Return (X, Y) of the center of cell containing provided text 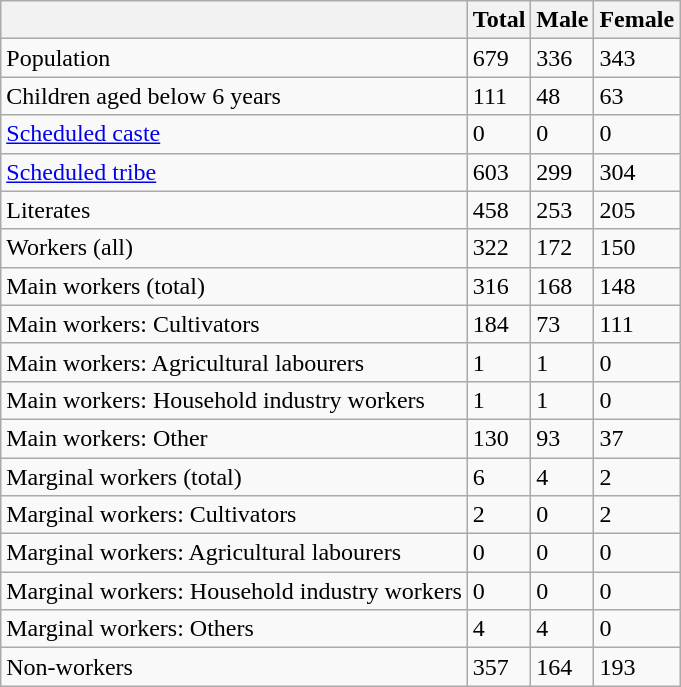
193 (637, 667)
336 (562, 58)
322 (499, 248)
253 (562, 210)
Male (562, 20)
Main workers: Other (234, 438)
Marginal workers: Others (234, 629)
150 (637, 248)
Marginal workers: Agricultural labourers (234, 553)
Marginal workers (total) (234, 477)
Main workers (total) (234, 286)
168 (562, 286)
Children aged below 6 years (234, 96)
Marginal workers: Cultivators (234, 515)
Main workers: Agricultural labourers (234, 362)
184 (499, 324)
Non-workers (234, 667)
603 (499, 172)
Marginal workers: Household industry workers (234, 591)
Total (499, 20)
Female (637, 20)
Scheduled caste (234, 134)
357 (499, 667)
Workers (all) (234, 248)
37 (637, 438)
458 (499, 210)
148 (637, 286)
Scheduled tribe (234, 172)
6 (499, 477)
73 (562, 324)
48 (562, 96)
93 (562, 438)
Literates (234, 210)
172 (562, 248)
343 (637, 58)
316 (499, 286)
304 (637, 172)
679 (499, 58)
130 (499, 438)
Population (234, 58)
Main workers: Cultivators (234, 324)
164 (562, 667)
299 (562, 172)
Main workers: Household industry workers (234, 400)
205 (637, 210)
63 (637, 96)
